Scan for the cell matching the given text and deliver its [X, Y] coordinate at center. 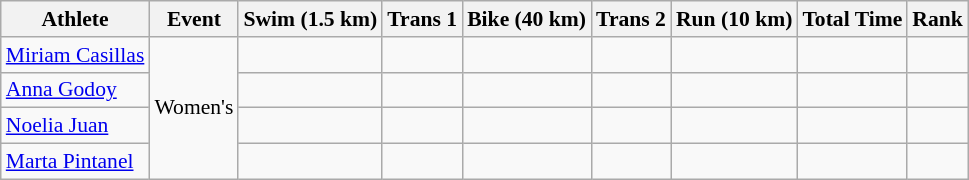
Event [194, 19]
Athlete [76, 19]
Total Time [852, 19]
Anna Godoy [76, 90]
Trans 2 [631, 19]
Run (10 km) [734, 19]
Rank [938, 19]
Women's [194, 108]
Noelia Juan [76, 126]
Marta Pintanel [76, 162]
Swim (1.5 km) [310, 19]
Miriam Casillas [76, 55]
Bike (40 km) [526, 19]
Trans 1 [422, 19]
